Provide the (x, y) coordinate of the cell's center where the given text is located.  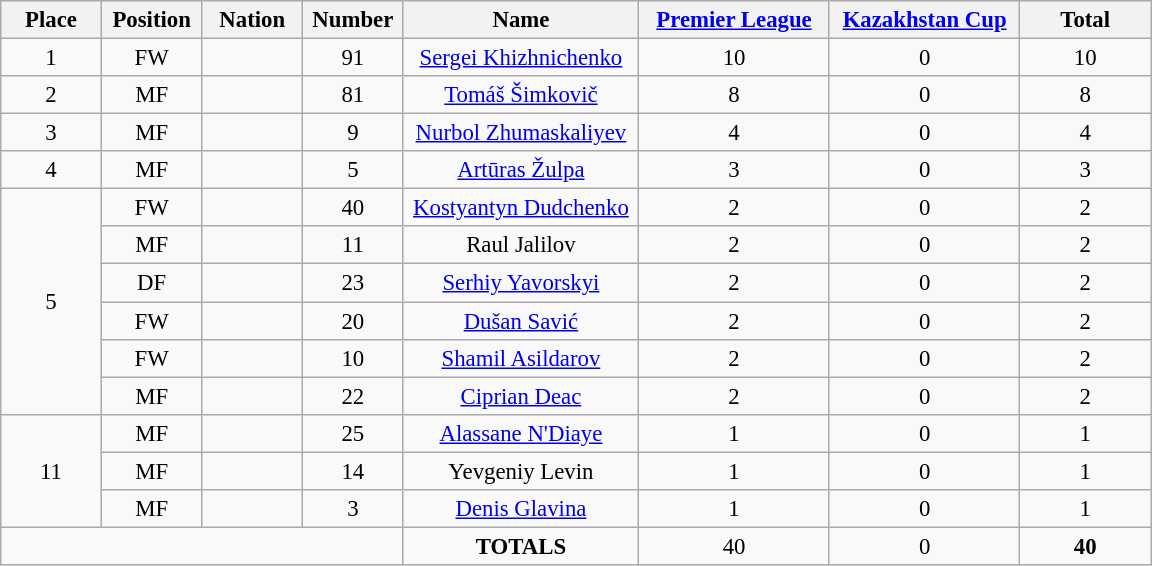
TOTALS (521, 546)
Artūras Žulpa (521, 170)
Kazakhstan Cup (924, 20)
91 (354, 58)
Raul Jalilov (521, 245)
Alassane N'Diaye (521, 433)
Ciprian Deac (521, 396)
Name (521, 20)
9 (354, 133)
Denis Glavina (521, 509)
Sergei Khizhnichenko (521, 58)
Yevgeniy Levin (521, 471)
Position (152, 20)
Kostyantyn Dudchenko (521, 208)
Dušan Savić (521, 321)
DF (152, 283)
Nurbol Zhumaskaliyev (521, 133)
Number (354, 20)
Nation (252, 20)
81 (354, 95)
20 (354, 321)
25 (354, 433)
Total (1086, 20)
Place (52, 20)
Premier League (734, 20)
22 (354, 396)
23 (354, 283)
14 (354, 471)
Serhiy Yavorskyi (521, 283)
Shamil Asildarov (521, 358)
Tomáš Šimkovič (521, 95)
